Output the [x, y] coordinate of the center of the cell containing the given text.  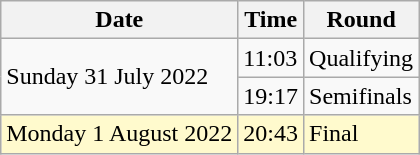
Time [271, 20]
Final [362, 134]
Date [120, 20]
Sunday 31 July 2022 [120, 77]
Qualifying [362, 58]
Semifinals [362, 96]
Round [362, 20]
20:43 [271, 134]
11:03 [271, 58]
Monday 1 August 2022 [120, 134]
19:17 [271, 96]
